For the text-containing cell, return its midpoint in [x, y] coordinate format. 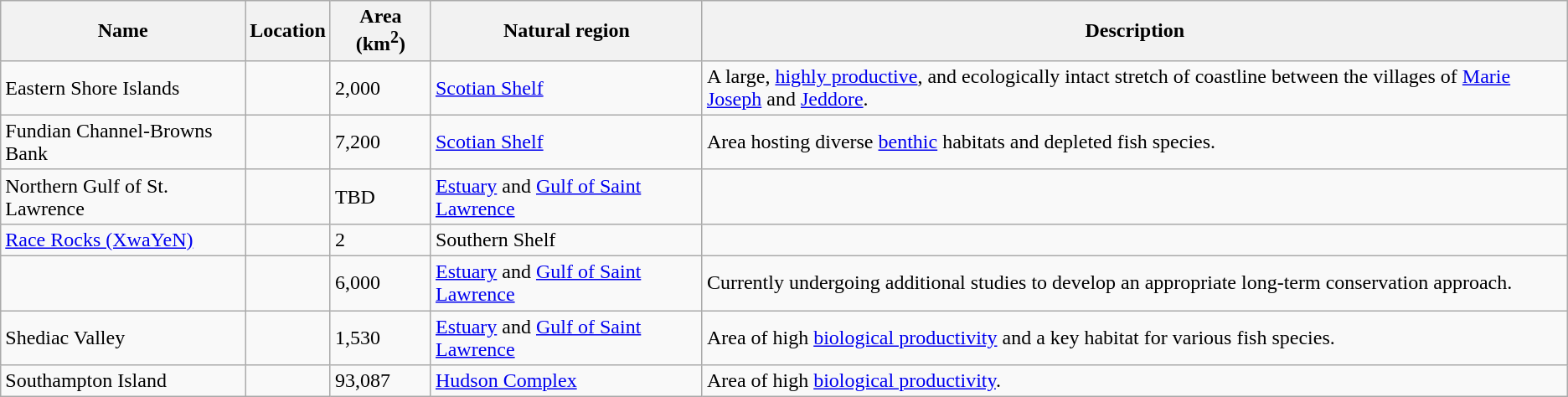
Area hosting diverse benthic habitats and depleted fish species. [1134, 142]
6,000 [380, 283]
Eastern Shore Islands [123, 87]
Description [1134, 31]
Area of high biological productivity. [1134, 381]
Natural region [566, 31]
Currently undergoing additional studies to develop an appropriate long-term conservation approach. [1134, 283]
Southern Shelf [566, 240]
2,000 [380, 87]
Shediac Valley [123, 338]
93,087 [380, 381]
Hudson Complex [566, 381]
A large, highly productive, and ecologically intact stretch of coastline between the villages of Marie Joseph and Jeddore. [1134, 87]
Northern Gulf of St. Lawrence [123, 196]
Area (km2) [380, 31]
1,530 [380, 338]
Area of high biological productivity and a key habitat for various fish species. [1134, 338]
TBD [380, 196]
Name [123, 31]
Location [288, 31]
7,200 [380, 142]
2 [380, 240]
Race Rocks (XwaYeN) [123, 240]
Fundian Channel-Browns Bank [123, 142]
Southampton Island [123, 381]
